For the text-containing cell, return its midpoint in [X, Y] coordinate format. 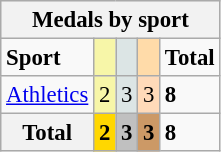
Medals by sport [110, 20]
Sport [48, 58]
Athletics [48, 95]
